Identify which cell holds the provided text, then report its [x, y] central coordinate. 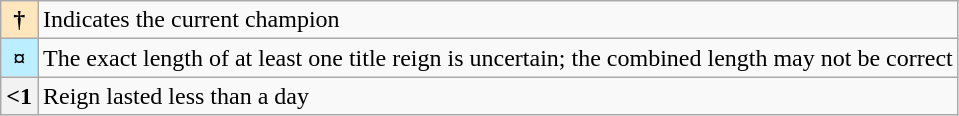
Reign lasted less than a day [498, 96]
<1 [20, 96]
† [20, 20]
¤ [20, 58]
Indicates the current champion [498, 20]
The exact length of at least one title reign is uncertain; the combined length may not be correct [498, 58]
